Find where the given text appears and provide that cell's center as (X, Y) coordinate. 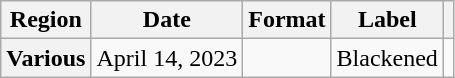
Label (387, 20)
Date (167, 20)
Format (287, 20)
April 14, 2023 (167, 58)
Region (46, 20)
Blackened (387, 58)
Various (46, 58)
